From the cell containing the given text, extract its center point as [X, Y] coordinate. 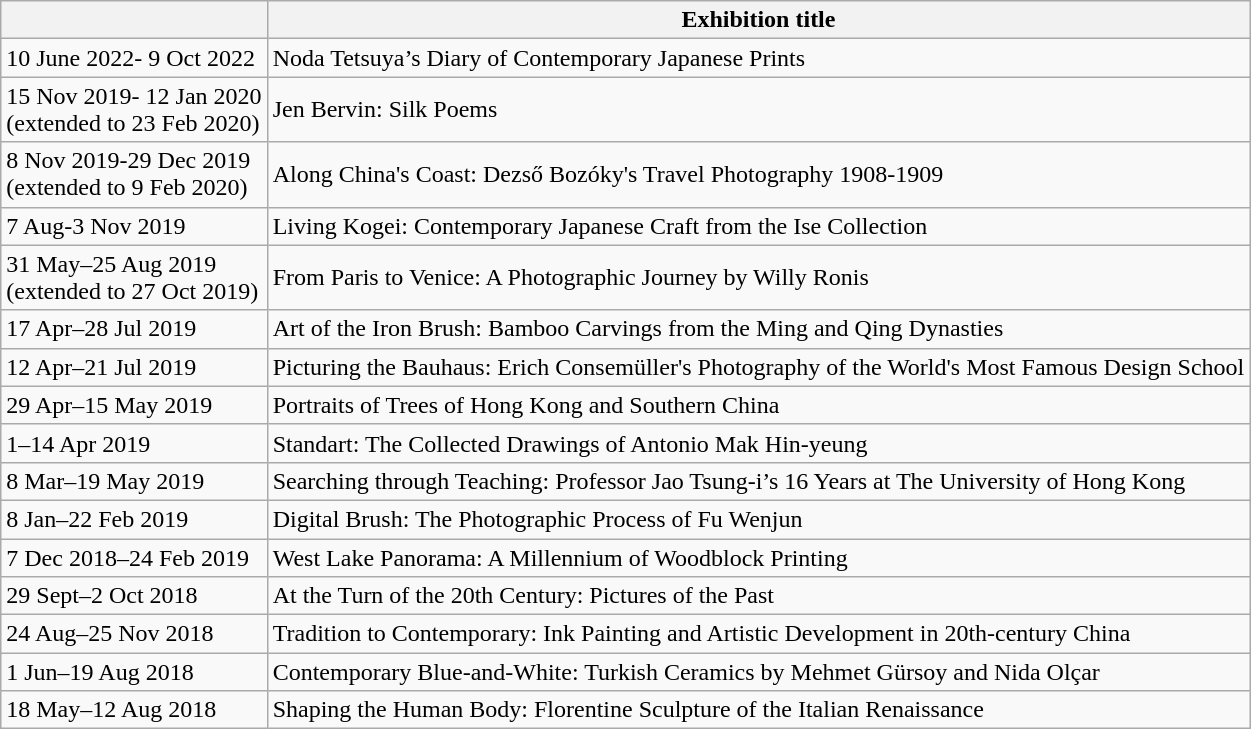
Exhibition title [758, 20]
31 May–25 Aug 2019(extended to 27 Oct 2019) [134, 278]
1 Jun–19 Aug 2018 [134, 672]
Standart: The Collected Drawings of Antonio Mak Hin-yeung [758, 443]
At the Turn of the 20th Century: Pictures of the Past [758, 596]
Contemporary Blue-and-White: Turkish Ceramics by Mehmet Gürsoy and Nida Olçar [758, 672]
18 May–12 Aug 2018 [134, 710]
Jen Bervin: Silk Poems [758, 110]
Art of the Iron Brush: Bamboo Carvings from the Ming and Qing Dynasties [758, 329]
West Lake Panorama: A Millennium of Woodblock Printing [758, 557]
Portraits of Trees of Hong Kong and Southern China [758, 405]
8 Mar–19 May 2019 [134, 481]
29 Sept–2 Oct 2018 [134, 596]
7 Aug-3 Nov 2019 [134, 226]
10 June 2022- 9 Oct 2022 [134, 58]
8 Jan–22 Feb 2019 [134, 519]
Searching through Teaching: Professor Jao Tsung-i’s 16 Years at The University of Hong Kong [758, 481]
15 Nov 2019- 12 Jan 2020(extended to 23 Feb 2020) [134, 110]
Tradition to Contemporary: Ink Painting and Artistic Development in 20th-century China [758, 634]
8 Nov 2019-29 Dec 2019(extended to 9 Feb 2020) [134, 174]
7 Dec 2018–24 Feb 2019 [134, 557]
Noda Tetsuya’s Diary of Contemporary Japanese Prints [758, 58]
Along China's Coast: Dezső Bozóky's Travel Photography 1908-1909 [758, 174]
1–14 Apr 2019 [134, 443]
17 Apr–28 Jul 2019 [134, 329]
24 Aug–25 Nov 2018 [134, 634]
Digital Brush: The Photographic Process of Fu Wenjun [758, 519]
Picturing the Bauhaus: Erich Consemüller's Photography of the World's Most Famous Design School [758, 367]
29 Apr–15 May 2019 [134, 405]
From Paris to Venice: A Photographic Journey by Willy Ronis [758, 278]
12 Apr–21 Jul 2019 [134, 367]
Shaping the Human Body: Florentine Sculpture of the Italian Renaissance [758, 710]
Living Kogei: Contemporary Japanese Craft from the Ise Collection [758, 226]
